Detect which cell encompasses the target text, then output its (x, y) center coordinate. 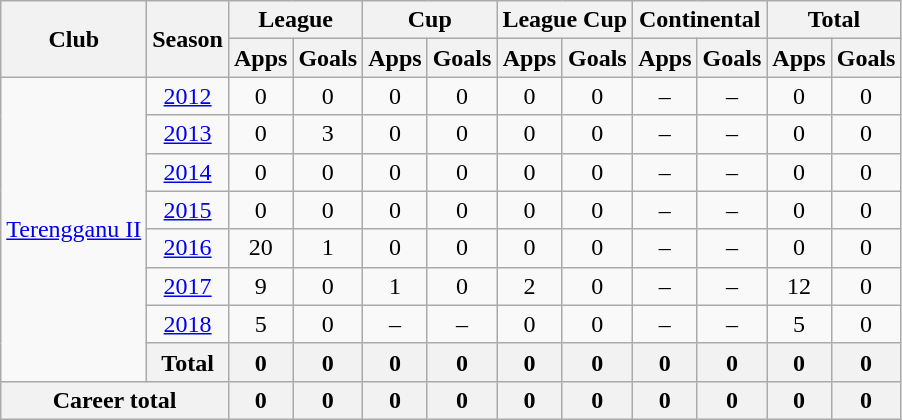
3 (328, 134)
2015 (188, 210)
2016 (188, 248)
2014 (188, 172)
Career total (115, 400)
2018 (188, 324)
2017 (188, 286)
9 (260, 286)
2013 (188, 134)
Terengganu II (74, 229)
League Cup (565, 20)
Season (188, 39)
20 (260, 248)
Cup (430, 20)
2 (530, 286)
Club (74, 39)
League (295, 20)
12 (799, 286)
2012 (188, 96)
Continental (700, 20)
